Determine the (x, y) coordinate at the center of the cell enclosing the given text.  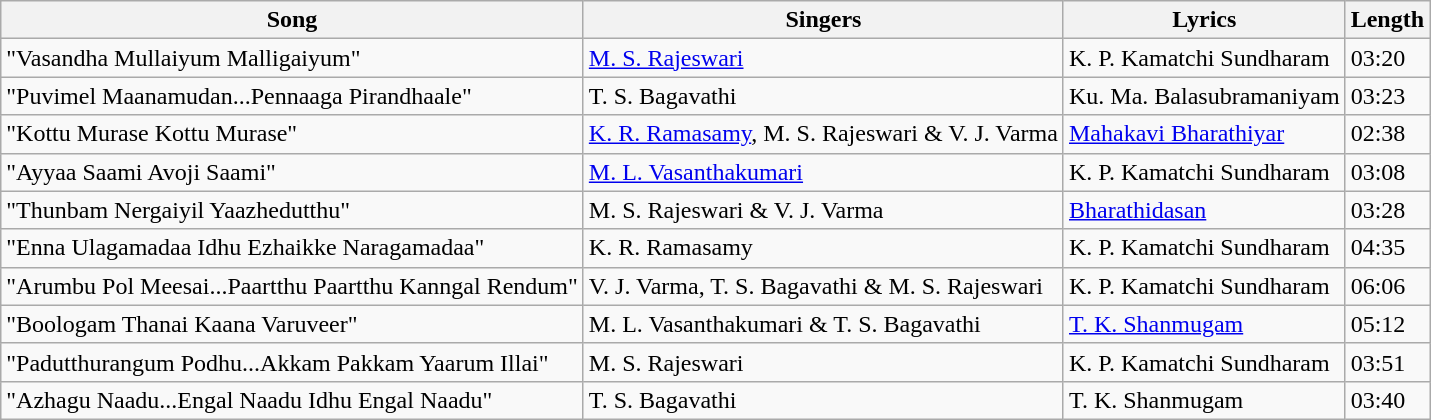
Song (292, 20)
M. L. Vasanthakumari (823, 172)
04:35 (1387, 248)
V. J. Varma, T. S. Bagavathi & M. S. Rajeswari (823, 286)
"Azhagu Naadu...Engal Naadu Idhu Engal Naadu" (292, 400)
03:08 (1387, 172)
"Ayyaa Saami Avoji Saami" (292, 172)
03:28 (1387, 210)
02:38 (1387, 134)
K. R. Ramasamy, M. S. Rajeswari & V. J. Varma (823, 134)
03:51 (1387, 362)
"Puvimel Maanamudan...Pennaaga Pirandhaale" (292, 96)
03:20 (1387, 58)
"Padutthurangum Podhu...Akkam Pakkam Yaarum Illai" (292, 362)
"Kottu Murase Kottu Murase" (292, 134)
06:06 (1387, 286)
Ku. Ma. Balasubramaniyam (1204, 96)
Singers (823, 20)
Bharathidasan (1204, 210)
05:12 (1387, 324)
"Enna Ulagamadaa Idhu Ezhaikke Naragamadaa" (292, 248)
"Boologam Thanai Kaana Varuveer" (292, 324)
K. R. Ramasamy (823, 248)
M. S. Rajeswari & V. J. Varma (823, 210)
03:23 (1387, 96)
Lyrics (1204, 20)
"Arumbu Pol Meesai...Paartthu Paartthu Kanngal Rendum" (292, 286)
"Thunbam Nergaiyil Yaazhedutthu" (292, 210)
"Vasandha Mullaiyum Malligaiyum" (292, 58)
Length (1387, 20)
Mahakavi Bharathiyar (1204, 134)
03:40 (1387, 400)
M. L. Vasanthakumari & T. S. Bagavathi (823, 324)
